Return [X, Y] of the center of cell containing provided text 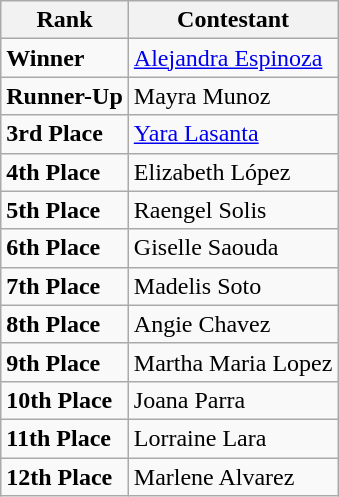
Joana Parra [233, 400]
11th Place [65, 438]
Alejandra Espinoza [233, 58]
Winner [65, 58]
Rank [65, 20]
10th Place [65, 400]
5th Place [65, 210]
Runner-Up [65, 96]
7th Place [65, 286]
Lorraine Lara [233, 438]
Madelis Soto [233, 286]
9th Place [65, 362]
6th Place [65, 248]
Yara Lasanta [233, 134]
8th Place [65, 324]
Raengel Solis [233, 210]
Giselle Saouda [233, 248]
4th Place [65, 172]
Angie Chavez [233, 324]
Marlene Alvarez [233, 477]
Mayra Munoz [233, 96]
Elizabeth López [233, 172]
12th Place [65, 477]
Contestant [233, 20]
Martha Maria Lopez [233, 362]
3rd Place [65, 134]
